Scan for the cell matching the given text and deliver its [X, Y] coordinate at center. 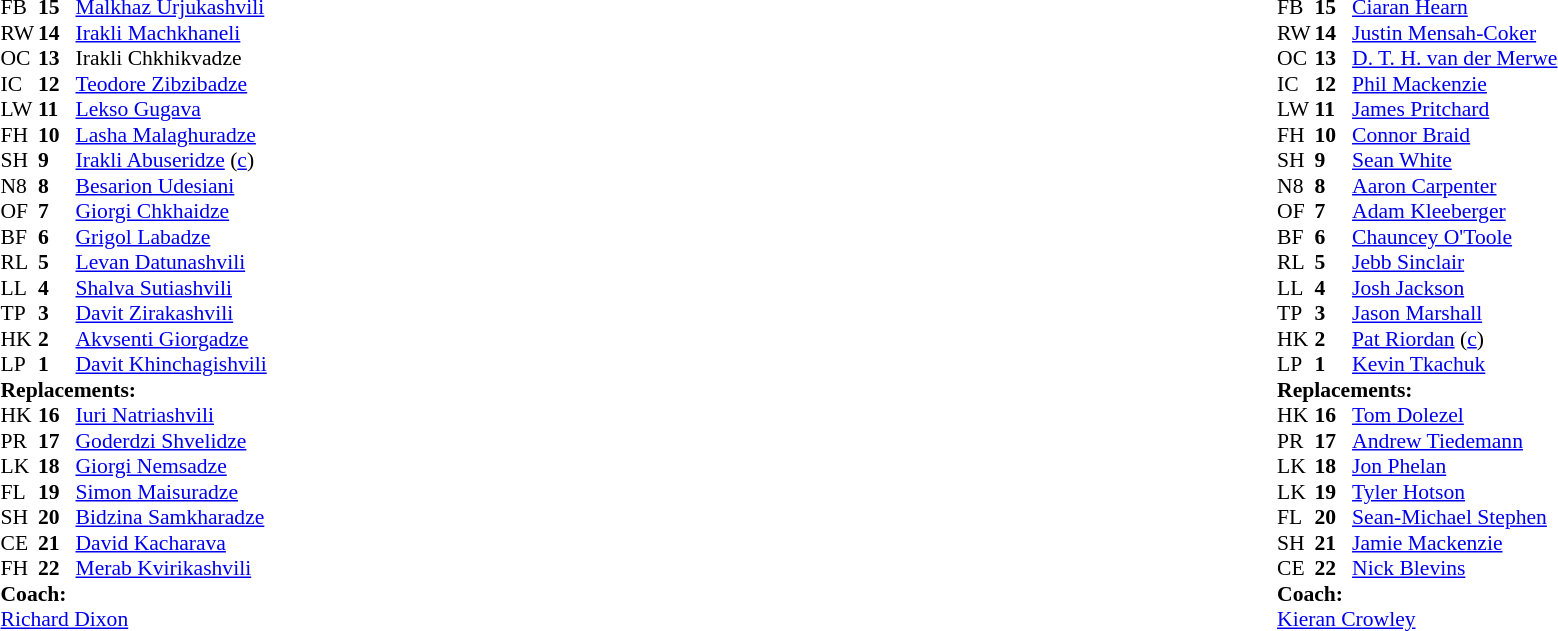
Giorgi Chkhaidze [172, 211]
Adam Kleeberger [1454, 211]
Sean White [1454, 161]
D. T. H. van der Merwe [1454, 59]
Merab Kvirikashvili [172, 569]
Davit Zirakashvili [172, 313]
Tyler Hotson [1454, 492]
Bidzina Samkharadze [172, 517]
Grigol Labadze [172, 237]
Pat Riordan (c) [1454, 339]
Besarion Udesiani [172, 186]
Andrew Tiedemann [1454, 441]
Jon Phelan [1454, 467]
Nick Blevins [1454, 569]
Levan Datunashvili [172, 263]
Lasha Malaghuradze [172, 135]
Justin Mensah-Coker [1454, 33]
Lekso Gugava [172, 109]
Josh Jackson [1454, 288]
Irakli Abuseridze (c) [172, 161]
Iuri Natriashvili [172, 415]
Giorgi Nemsadze [172, 467]
Kevin Tkachuk [1454, 365]
Connor Braid [1454, 135]
Shalva Sutiashvili [172, 288]
Aaron Carpenter [1454, 186]
Akvsenti Giorgadze [172, 339]
Tom Dolezel [1454, 415]
Simon Maisuradze [172, 492]
Davit Khinchagishvili [172, 365]
Jason Marshall [1454, 313]
David Kacharava [172, 543]
Phil Mackenzie [1454, 84]
James Pritchard [1454, 109]
Goderdzi Shvelidze [172, 441]
Teodore Zibzibadze [172, 84]
Jamie Mackenzie [1454, 543]
Irakli Chkhikvadze [172, 59]
Jebb Sinclair [1454, 263]
Irakli Machkhaneli [172, 33]
Sean-Michael Stephen [1454, 517]
Chauncey O'Toole [1454, 237]
